Return [x, y] of the center of cell containing provided text 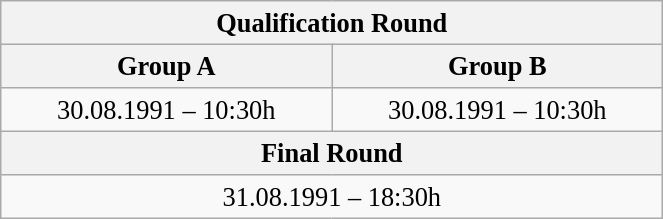
31.08.1991 – 18:30h [332, 197]
Group A [166, 66]
Final Round [332, 153]
Group B [498, 66]
Qualification Round [332, 22]
